From the cell containing the given text, extract its center point as [x, y] coordinate. 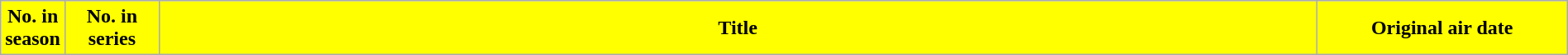
Original air date [1442, 28]
No. inseries [112, 28]
No. inseason [33, 28]
Title [738, 28]
